Detect which cell encompasses the target text, then output its [X, Y] center coordinate. 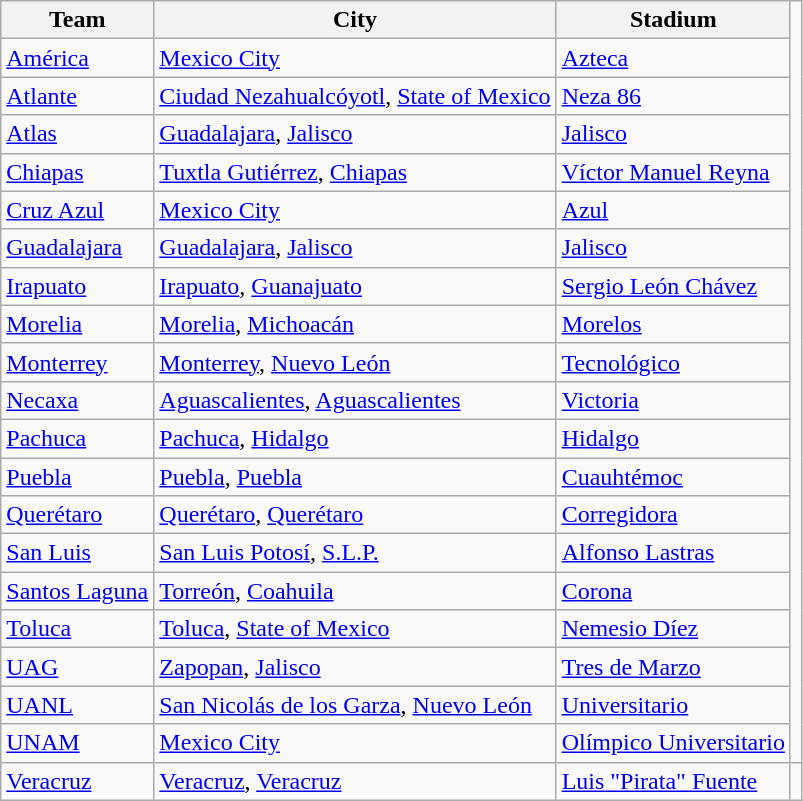
Ciudad Nezahualcóyotl, State of Mexico [355, 96]
Irapuato, Guanajuato [355, 286]
Morelia, Michoacán [355, 324]
San Luis [78, 553]
Victoria [673, 400]
Puebla [78, 477]
Monterrey [78, 362]
Morelos [673, 324]
Veracruz [78, 781]
Pachuca [78, 438]
Hidalgo [673, 438]
San Luis Potosí, S.L.P. [355, 553]
Aguascalientes, Aguascalientes [355, 400]
Azul [673, 210]
Olímpico Universitario [673, 743]
Irapuato [78, 286]
Corregidora [673, 515]
Atlas [78, 134]
Universitario [673, 705]
Querétaro, Querétaro [355, 515]
UNAM [78, 743]
Pachuca, Hidalgo [355, 438]
Cruz Azul [78, 210]
Víctor Manuel Reyna [673, 172]
Morelia [78, 324]
Monterrey, Nuevo León [355, 362]
Chiapas [78, 172]
Stadium [673, 20]
Atlante [78, 96]
Torreón, Coahuila [355, 591]
Cuauhtémoc [673, 477]
Puebla, Puebla [355, 477]
Toluca [78, 629]
Alfonso Lastras [673, 553]
Nemesio Díez [673, 629]
Tecnológico [673, 362]
Azteca [673, 58]
UAG [78, 667]
Neza 86 [673, 96]
Veracruz, Veracruz [355, 781]
Tres de Marzo [673, 667]
Luis "Pirata" Fuente [673, 781]
Necaxa [78, 400]
UANL [78, 705]
Santos Laguna [78, 591]
América [78, 58]
Corona [673, 591]
Team [78, 20]
Sergio León Chávez [673, 286]
Toluca, State of Mexico [355, 629]
Tuxtla Gutiérrez, Chiapas [355, 172]
Zapopan, Jalisco [355, 667]
San Nicolás de los Garza, Nuevo León [355, 705]
City [355, 20]
Querétaro [78, 515]
Guadalajara [78, 248]
